Output the (x, y) coordinate of the center of the cell containing the given text.  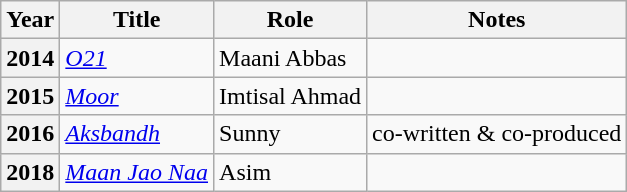
2016 (30, 134)
Asim (290, 172)
2018 (30, 172)
Notes (497, 20)
co-written & co-produced (497, 134)
Imtisal Ahmad (290, 96)
2014 (30, 58)
Role (290, 20)
2015 (30, 96)
Aksbandh (137, 134)
Maan Jao Naa (137, 172)
Maani Abbas (290, 58)
Moor (137, 96)
Sunny (290, 134)
O21 (137, 58)
Title (137, 20)
Year (30, 20)
